Find where the given text appears and provide that cell's center as (X, Y) coordinate. 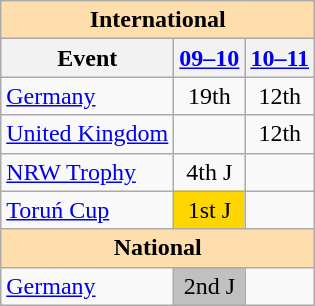
2nd J (210, 286)
Event (88, 58)
4th J (210, 172)
International (158, 20)
1st J (210, 210)
NRW Trophy (88, 172)
19th (210, 96)
09–10 (210, 58)
National (158, 248)
United Kingdom (88, 134)
Toruń Cup (88, 210)
10–11 (280, 58)
